Locate the cell with the specified text and output its [x, y] center coordinate. 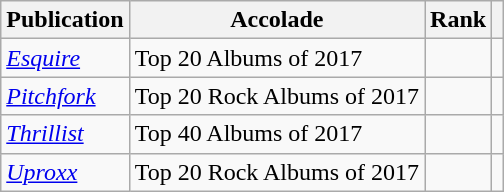
Esquire [65, 58]
Uproxx [65, 172]
Publication [65, 20]
Top 40 Albums of 2017 [276, 134]
Accolade [276, 20]
Rank [458, 20]
Thrillist [65, 134]
Top 20 Albums of 2017 [276, 58]
Pitchfork [65, 96]
